Determine the (x, y) coordinate at the center of the cell enclosing the given text.  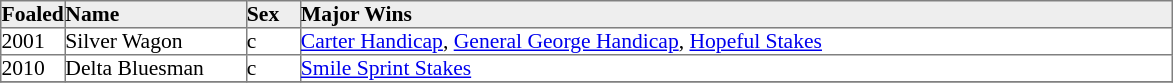
2001 (33, 42)
Smile Sprint Stakes (736, 68)
Major Wins (736, 14)
2010 (33, 68)
Silver Wagon (156, 42)
Foaled (33, 14)
Name (156, 14)
Carter Handicap, General George Handicap, Hopeful Stakes (736, 42)
Sex (273, 14)
Delta Bluesman (156, 68)
